Detect which cell encompasses the target text, then output its [x, y] center coordinate. 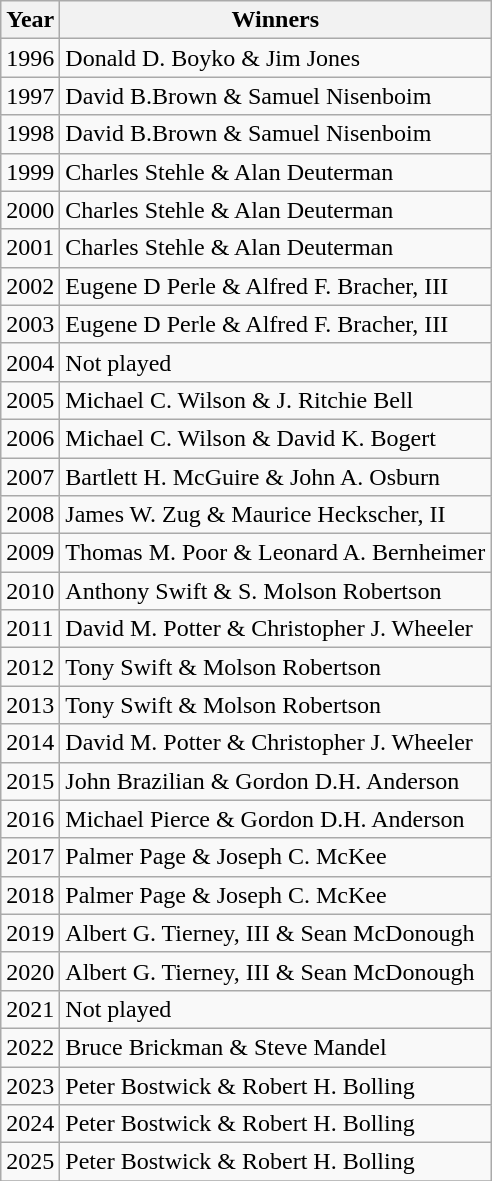
2014 [30, 743]
2005 [30, 400]
Thomas M. Poor & Leonard A. Bernheimer [276, 553]
2021 [30, 1009]
2001 [30, 248]
2023 [30, 1085]
2008 [30, 515]
John Brazilian & Gordon D.H. Anderson [276, 781]
1997 [30, 96]
Michael Pierce & Gordon D.H. Anderson [276, 819]
2018 [30, 895]
Michael C. Wilson & David K. Bogert [276, 438]
2010 [30, 591]
Bartlett H. McGuire & John A. Osburn [276, 477]
2022 [30, 1047]
2003 [30, 324]
Anthony Swift & S. Molson Robertson [276, 591]
1998 [30, 134]
2012 [30, 667]
Bruce Brickman & Steve Mandel [276, 1047]
2017 [30, 857]
2006 [30, 438]
2007 [30, 477]
Year [30, 20]
2000 [30, 210]
1996 [30, 58]
Michael C. Wilson & J. Ritchie Bell [276, 400]
2024 [30, 1124]
2025 [30, 1162]
2004 [30, 362]
Winners [276, 20]
2013 [30, 705]
2009 [30, 553]
2016 [30, 819]
2015 [30, 781]
Donald D. Boyko & Jim Jones [276, 58]
2011 [30, 629]
2020 [30, 971]
2019 [30, 933]
James W. Zug & Maurice Heckscher, II [276, 515]
1999 [30, 172]
2002 [30, 286]
